Extract the [x, y] coordinate from the center of the cell holding the provided text.  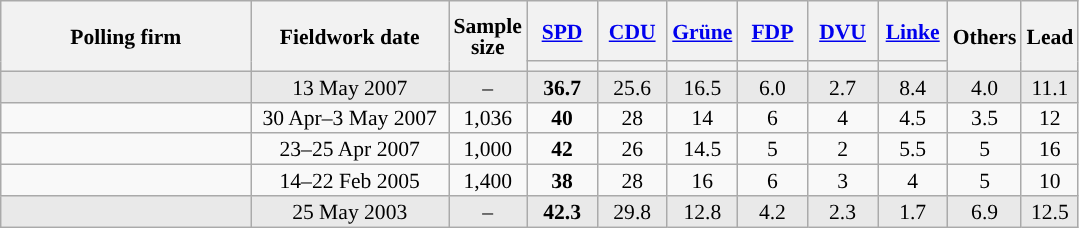
3 [842, 180]
1,036 [487, 118]
13 May 2007 [350, 86]
14 [702, 118]
40 [562, 118]
4.5 [913, 118]
14.5 [702, 150]
Samplesize [487, 36]
Linke [913, 31]
36.7 [562, 86]
5.5 [913, 150]
4.2 [772, 212]
3.5 [985, 118]
Fieldwork date [350, 36]
FDP [772, 31]
2 [842, 150]
1.7 [913, 212]
2.3 [842, 212]
2.7 [842, 86]
10 [1050, 180]
11.1 [1050, 86]
Others [985, 36]
4.0 [985, 86]
1,400 [487, 180]
1,000 [487, 150]
42.3 [562, 212]
DVU [842, 31]
29.8 [632, 212]
23–25 Apr 2007 [350, 150]
12 [1050, 118]
16.5 [702, 86]
Polling firm [126, 36]
25 May 2003 [350, 212]
42 [562, 150]
12.5 [1050, 212]
6.0 [772, 86]
14–22 Feb 2005 [350, 180]
25.6 [632, 86]
26 [632, 150]
SPD [562, 31]
CDU [632, 31]
12.8 [702, 212]
Lead [1050, 36]
38 [562, 180]
Grüne [702, 31]
6.9 [985, 212]
30 Apr–3 May 2007 [350, 118]
8.4 [913, 86]
